Return the [x, y] coordinate for the center point of the cell that contains the specified text.  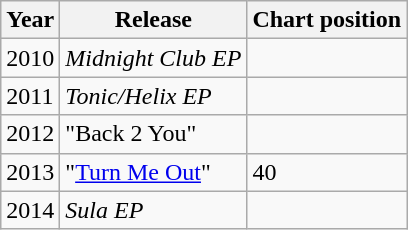
Release [154, 20]
2010 [30, 58]
2014 [30, 210]
40 [327, 172]
2011 [30, 96]
2013 [30, 172]
"Turn Me Out" [154, 172]
Chart position [327, 20]
2012 [30, 134]
Sula EP [154, 210]
Year [30, 20]
Tonic/Helix EP [154, 96]
"Back 2 You" [154, 134]
Midnight Club EP [154, 58]
